Locate the cell with the specified text and output its (X, Y) center coordinate. 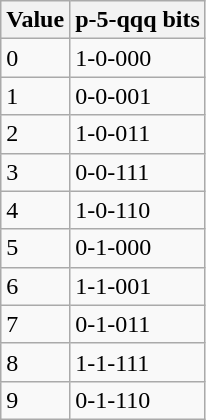
7 (36, 324)
1-0-110 (138, 210)
0-1-000 (138, 248)
0-1-110 (138, 400)
Value (36, 20)
1-0-011 (138, 134)
p-5-qqq bits (138, 20)
9 (36, 400)
1-0-000 (138, 58)
2 (36, 134)
1-1-001 (138, 286)
3 (36, 172)
1-1-111 (138, 362)
0-0-111 (138, 172)
6 (36, 286)
0-1-011 (138, 324)
0-0-001 (138, 96)
0 (36, 58)
5 (36, 248)
4 (36, 210)
1 (36, 96)
8 (36, 362)
